Pinpoint the cell where the given text exists, returning its (X, Y) midpoint coordinate. 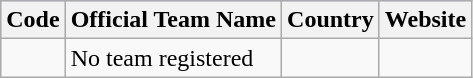
Website (425, 20)
No team registered (173, 58)
Country (331, 20)
Code (33, 20)
Official Team Name (173, 20)
